Return [X, Y] of the center of cell containing provided text 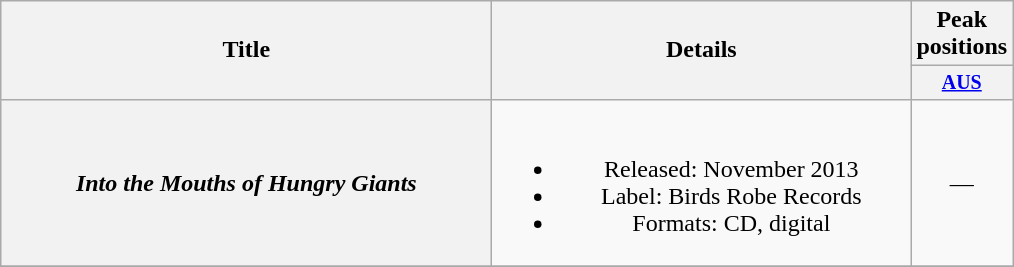
Into the Mouths of Hungry Giants [246, 182]
Released: November 2013Label: Birds Robe RecordsFormats: CD, digital [702, 182]
Peak positions [962, 34]
Details [702, 50]
Title [246, 50]
AUS [962, 82]
— [962, 182]
